Identify which cell holds the provided text, then report its [x, y] central coordinate. 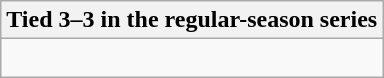
Tied 3–3 in the regular-season series [192, 20]
